Provide the [X, Y] coordinate of the cell's center where the given text is located.  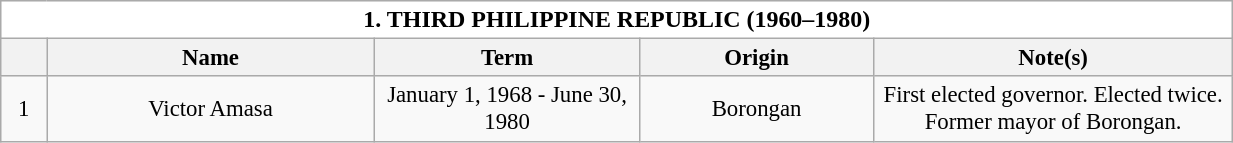
Borongan [757, 110]
First elected governor. Elected twice. Former mayor of Borongan. [1054, 110]
1 [24, 110]
January 1, 1968 - June 30, 1980 [506, 110]
1. THIRD PHILIPPINE REPUBLIC (1960–1980) [617, 20]
Note(s) [1054, 58]
Victor Amasa [211, 110]
Name [211, 58]
Origin [757, 58]
Term [506, 58]
